Identify which cell holds the provided text, then report its (x, y) central coordinate. 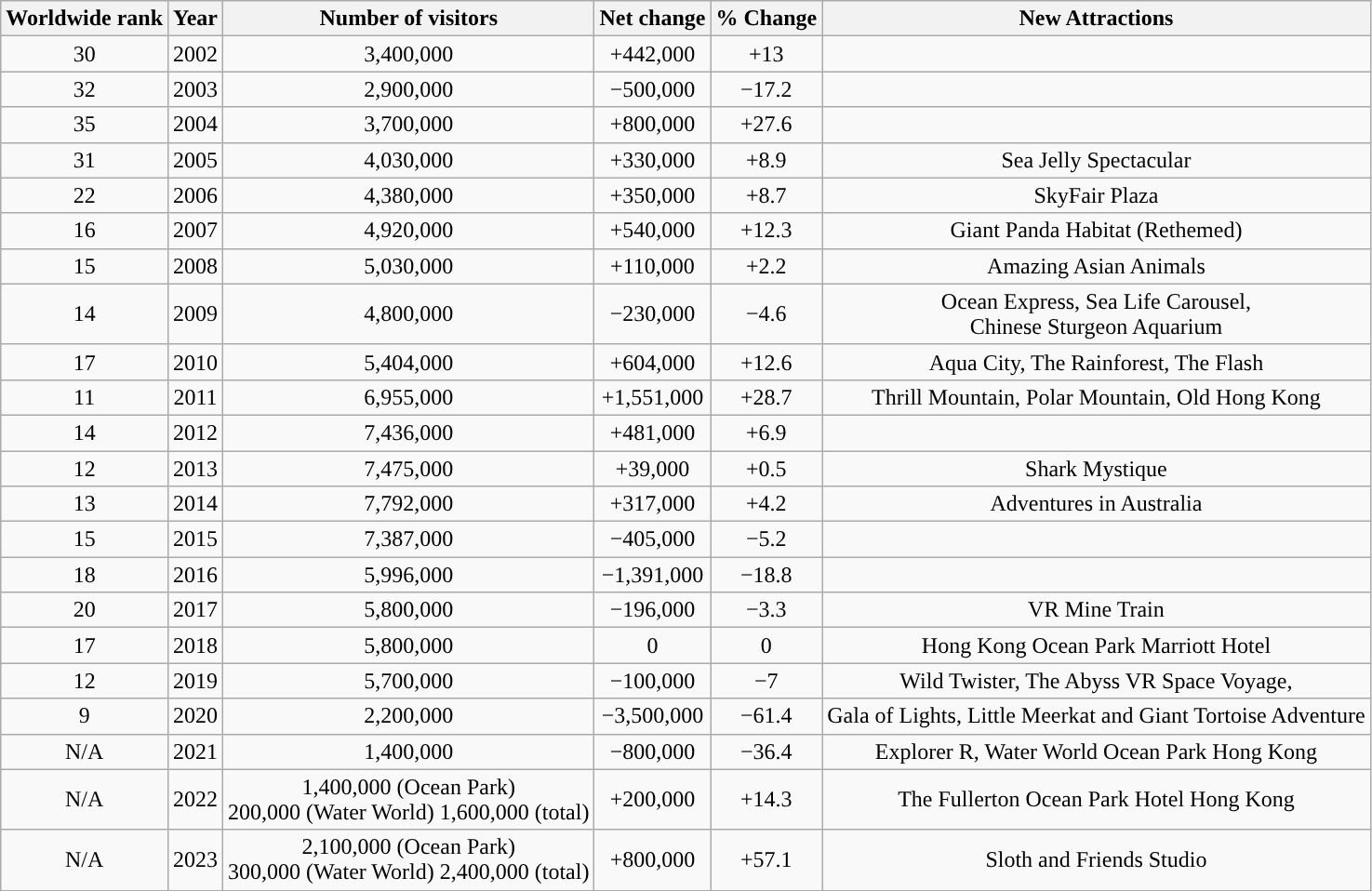
5,404,000 (409, 362)
SkyFair Plaza (1096, 195)
The Fullerton Ocean Park Hotel Hong Kong (1096, 800)
3,400,000 (409, 54)
+540,000 (653, 231)
7,792,000 (409, 504)
+4.2 (766, 504)
4,800,000 (409, 314)
Explorer R, Water World Ocean Park Hong Kong (1096, 751)
5,996,000 (409, 575)
2,200,000 (409, 716)
−3.3 (766, 610)
7,475,000 (409, 468)
30 (85, 54)
2,100,000 (Ocean Park)300,000 (Water World) 2,400,000 (total) (409, 859)
−100,000 (653, 681)
+12.3 (766, 231)
Wild Twister, The Abyss VR Space Voyage, (1096, 681)
4,920,000 (409, 231)
+27.6 (766, 125)
−800,000 (653, 751)
+1,551,000 (653, 397)
+14.3 (766, 800)
−7 (766, 681)
+110,000 (653, 266)
20 (85, 610)
22 (85, 195)
2007 (195, 231)
+12.6 (766, 362)
VR Mine Train (1096, 610)
9 (85, 716)
2022 (195, 800)
−17.2 (766, 89)
6,955,000 (409, 397)
−36.4 (766, 751)
Aqua City, The Rainforest, The Flash (1096, 362)
5,700,000 (409, 681)
% Change (766, 19)
−61.4 (766, 716)
−4.6 (766, 314)
Sea Jelly Spectacular (1096, 160)
2017 (195, 610)
2010 (195, 362)
+604,000 (653, 362)
−405,000 (653, 539)
−3,500,000 (653, 716)
31 (85, 160)
Thrill Mountain, Polar Mountain, Old Hong Kong (1096, 397)
Amazing Asian Animals (1096, 266)
2020 (195, 716)
32 (85, 89)
+39,000 (653, 468)
35 (85, 125)
Gala of Lights, Little Meerkat and Giant Tortoise Adventure (1096, 716)
+8.7 (766, 195)
2006 (195, 195)
+330,000 (653, 160)
Net change (653, 19)
Adventures in Australia (1096, 504)
+481,000 (653, 432)
2002 (195, 54)
2023 (195, 859)
Giant Panda Habitat (Rethemed) (1096, 231)
2,900,000 (409, 89)
Ocean Express, Sea Life Carousel,Chinese Sturgeon Aquarium (1096, 314)
16 (85, 231)
Hong Kong Ocean Park Marriott Hotel (1096, 645)
11 (85, 397)
7,387,000 (409, 539)
+0.5 (766, 468)
2019 (195, 681)
−18.8 (766, 575)
1,400,000 (Ocean Park)200,000 (Water World) 1,600,000 (total) (409, 800)
+317,000 (653, 504)
−196,000 (653, 610)
5,030,000 (409, 266)
2016 (195, 575)
+28.7 (766, 397)
+57.1 (766, 859)
+6.9 (766, 432)
2021 (195, 751)
Number of visitors (409, 19)
2003 (195, 89)
Sloth and Friends Studio (1096, 859)
−5.2 (766, 539)
4,380,000 (409, 195)
Shark Mystique (1096, 468)
2011 (195, 397)
2018 (195, 645)
−500,000 (653, 89)
−1,391,000 (653, 575)
Year (195, 19)
1,400,000 (409, 751)
2015 (195, 539)
2009 (195, 314)
13 (85, 504)
3,700,000 (409, 125)
2008 (195, 266)
+13 (766, 54)
2004 (195, 125)
4,030,000 (409, 160)
2013 (195, 468)
+350,000 (653, 195)
Worldwide rank (85, 19)
−230,000 (653, 314)
2012 (195, 432)
+2.2 (766, 266)
+200,000 (653, 800)
18 (85, 575)
2005 (195, 160)
New Attractions (1096, 19)
2014 (195, 504)
7,436,000 (409, 432)
+8.9 (766, 160)
+442,000 (653, 54)
